Search for the cell housing the specified text and yield its (X, Y) center coordinate. 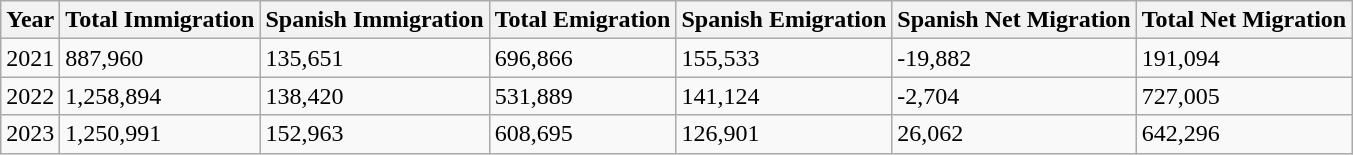
Total Net Migration (1244, 20)
126,901 (784, 134)
2021 (30, 58)
727,005 (1244, 96)
Total Emigration (582, 20)
531,889 (582, 96)
Spanish Immigration (374, 20)
Spanish Net Migration (1014, 20)
887,960 (160, 58)
642,296 (1244, 134)
135,651 (374, 58)
138,420 (374, 96)
Year (30, 20)
191,094 (1244, 58)
696,866 (582, 58)
155,533 (784, 58)
2022 (30, 96)
152,963 (374, 134)
1,250,991 (160, 134)
26,062 (1014, 134)
-19,882 (1014, 58)
608,695 (582, 134)
Spanish Emigration (784, 20)
141,124 (784, 96)
Total Immigration (160, 20)
1,258,894 (160, 96)
2023 (30, 134)
-2,704 (1014, 96)
